From the cell containing the given text, extract its center point as (x, y) coordinate. 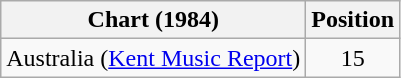
Chart (1984) (154, 20)
Australia (Kent Music Report) (154, 58)
Position (353, 20)
15 (353, 58)
